Output the [X, Y] coordinate of the center of the cell containing the given text.  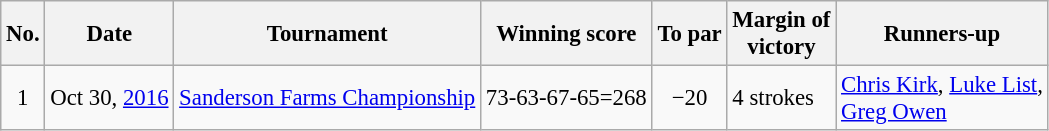
To par [690, 34]
1 [23, 98]
Oct 30, 2016 [110, 98]
Winning score [567, 34]
−20 [690, 98]
73-63-67-65=268 [567, 98]
4 strokes [782, 98]
Margin ofvictory [782, 34]
Chris Kirk, Luke List, Greg Owen [942, 98]
No. [23, 34]
Runners-up [942, 34]
Tournament [328, 34]
Date [110, 34]
Sanderson Farms Championship [328, 98]
